Find where the given text appears and provide that cell's center as [X, Y] coordinate. 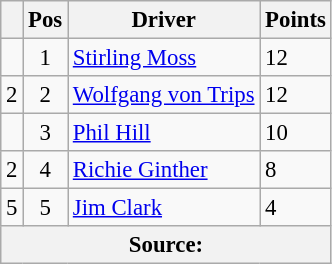
Jim Clark [164, 208]
Pos [46, 20]
3 [46, 133]
Stirling Moss [164, 58]
Points [296, 20]
Richie Ginther [164, 170]
10 [296, 133]
1 [46, 58]
Wolfgang von Trips [164, 95]
Driver [164, 20]
Phil Hill [164, 133]
8 [296, 170]
Source: [166, 245]
